Output the [X, Y] coordinate of the center of the cell containing the given text.  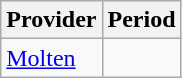
Period [142, 20]
Molten [52, 58]
Provider [52, 20]
